For the text-containing cell, return its midpoint in [x, y] coordinate format. 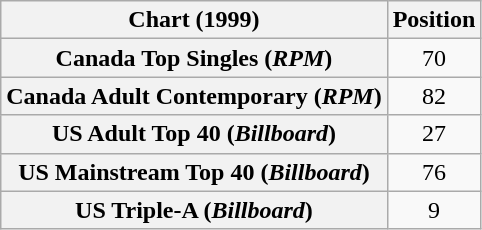
9 [434, 210]
US Adult Top 40 (Billboard) [194, 134]
Canada Adult Contemporary (RPM) [194, 96]
Position [434, 20]
70 [434, 58]
82 [434, 96]
US Mainstream Top 40 (Billboard) [194, 172]
27 [434, 134]
US Triple-A (Billboard) [194, 210]
Chart (1999) [194, 20]
76 [434, 172]
Canada Top Singles (RPM) [194, 58]
